Locate the cell with the specified text and output its [X, Y] center coordinate. 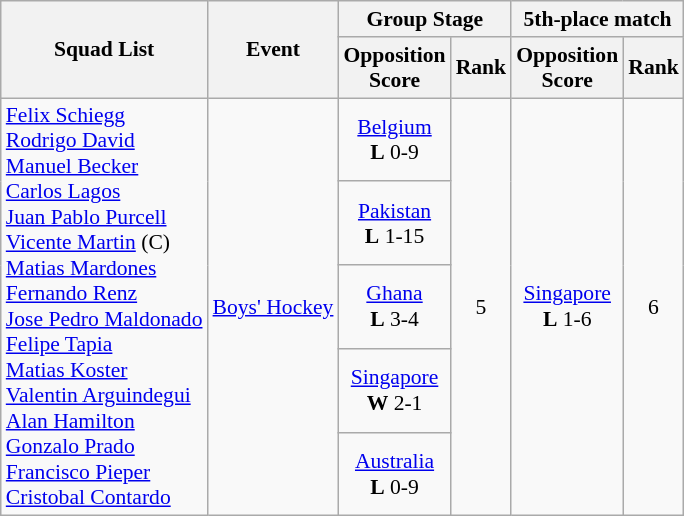
Australia L 0-9 [394, 474]
5th-place match [598, 19]
Belgium L 0-9 [394, 140]
Boys' Hockey [274, 307]
Singapore W 2-1 [394, 391]
5 [482, 307]
Event [274, 50]
Pakistan L 1-15 [394, 224]
Group Stage [424, 19]
6 [654, 307]
Ghana L 3-4 [394, 307]
Singapore L 1-6 [567, 307]
Squad List [104, 50]
